For the text-containing cell, return its midpoint in [X, Y] coordinate format. 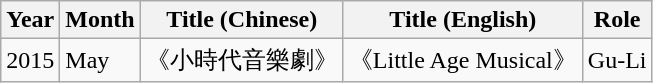
《Little Age Musical》 [462, 60]
Title (English) [462, 20]
Gu-Li [617, 60]
Role [617, 20]
Title (Chinese) [242, 20]
Year [30, 20]
《小時代音樂劇》 [242, 60]
2015 [30, 60]
Month [100, 20]
May [100, 60]
